Extract the [x, y] coordinate from the center of the cell holding the provided text.  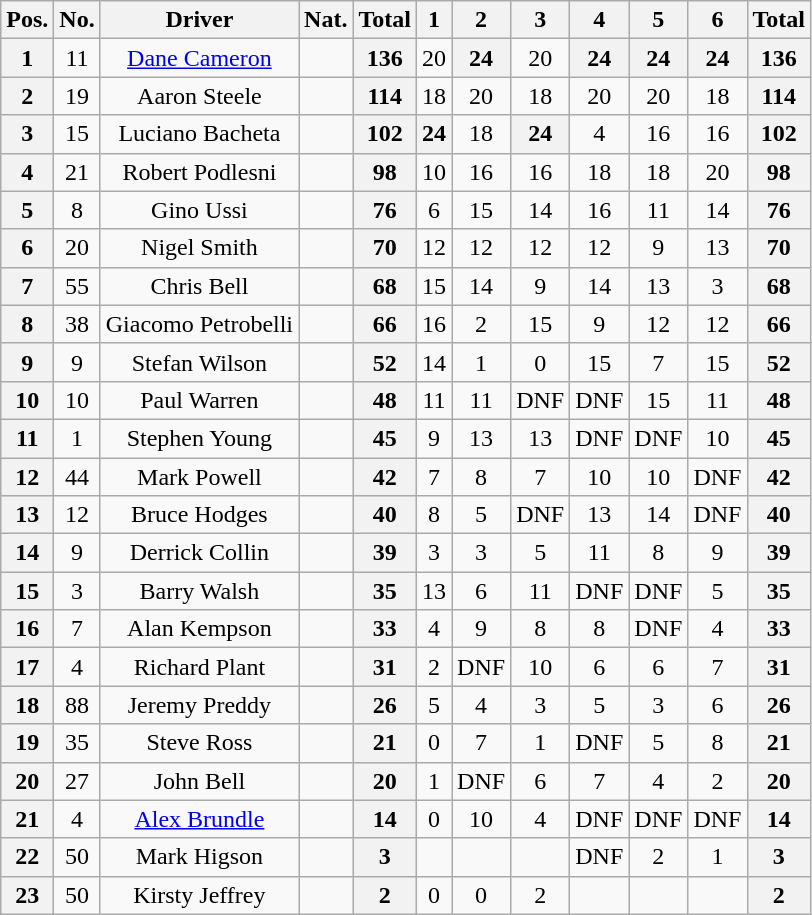
No. [77, 20]
Bruce Hodges [199, 515]
38 [77, 324]
Jeremy Preddy [199, 705]
Dane Cameron [199, 58]
Barry Walsh [199, 591]
Kirsty Jeffrey [199, 895]
55 [77, 286]
22 [28, 857]
Driver [199, 20]
Stefan Wilson [199, 362]
23 [28, 895]
Paul Warren [199, 400]
Stephen Young [199, 438]
Derrick Collin [199, 553]
Gino Ussi [199, 210]
Richard Plant [199, 667]
Steve Ross [199, 743]
Nat. [326, 20]
Robert Podlesni [199, 172]
17 [28, 667]
27 [77, 781]
Chris Bell [199, 286]
John Bell [199, 781]
44 [77, 477]
Aaron Steele [199, 96]
Alex Brundle [199, 819]
Mark Powell [199, 477]
88 [77, 705]
Pos. [28, 20]
Giacomo Petrobelli [199, 324]
Mark Higson [199, 857]
Alan Kempson [199, 629]
Nigel Smith [199, 248]
Luciano Bacheta [199, 134]
